Search for the cell housing the specified text and yield its (X, Y) center coordinate. 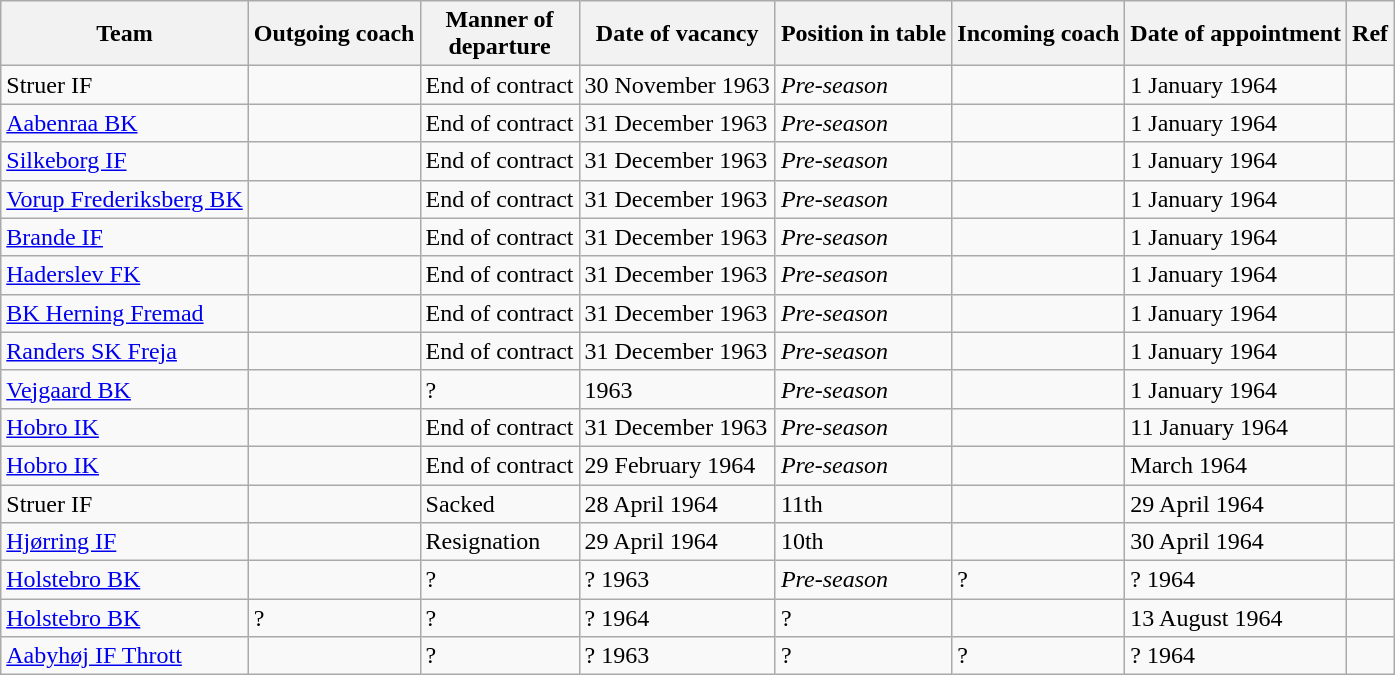
Outgoing coach (334, 34)
Silkeborg IF (125, 161)
Date of appointment (1236, 34)
BK Herning Fremad (125, 313)
Ref (1370, 34)
1963 (677, 389)
Vejgaard BK (125, 389)
Resignation (500, 542)
Haderslev FK (125, 275)
Randers SK Freja (125, 351)
Team (125, 34)
Incoming coach (1038, 34)
Position in table (863, 34)
30 November 1963 (677, 85)
March 1964 (1236, 465)
11 January 1964 (1236, 427)
10th (863, 542)
30 April 1964 (1236, 542)
Date of vacancy (677, 34)
11th (863, 503)
29 February 1964 (677, 465)
Hjørring IF (125, 542)
Manner ofdeparture (500, 34)
Aabenraa BK (125, 123)
Sacked (500, 503)
13 August 1964 (1236, 618)
28 April 1964 (677, 503)
Aabyhøj IF Thrott (125, 656)
Brande IF (125, 237)
Vorup Frederiksberg BK (125, 199)
